Return [X, Y] of the center of cell containing provided text 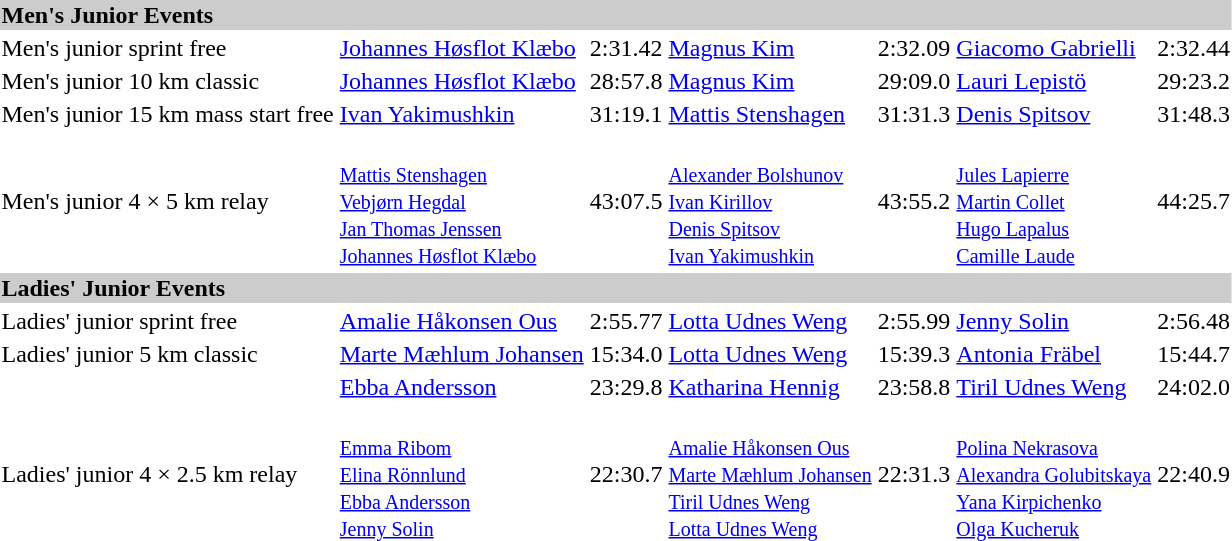
Men's junior 15 km mass start free [168, 114]
Jules LapierreMartin ColletHugo LapalusCamille Laude [1054, 201]
Ladies' Junior Events [616, 288]
44:25.7 [1194, 201]
31:31.3 [914, 114]
Marte Mæhlum Johansen [462, 354]
2:55.99 [914, 321]
24:02.0 [1194, 387]
Ebba Andersson [462, 387]
Men's junior 4 × 5 km relay [168, 201]
15:34.0 [626, 354]
29:09.0 [914, 81]
Mattis Stenshagen [770, 114]
2:55.77 [626, 321]
29:23.2 [1194, 81]
Mattis StenshagenVebjørn HegdalJan Thomas JenssenJohannes Høsflot Klæbo [462, 201]
Ladies' junior 5 km classic [168, 354]
28:57.8 [626, 81]
Lauri Lepistö [1054, 81]
23:58.8 [914, 387]
Denis Spitsov [1054, 114]
Tiril Udnes Weng [1054, 387]
43:07.5 [626, 201]
Katharina Hennig [770, 387]
Alexander BolshunovIvan KirillovDenis SpitsovIvan Yakimushkin [770, 201]
2:32.09 [914, 48]
23:29.8 [626, 387]
Antonia Fräbel [1054, 354]
Men's junior sprint free [168, 48]
31:19.1 [626, 114]
2:56.48 [1194, 321]
Ladies' junior sprint free [168, 321]
Jenny Solin [1054, 321]
31:48.3 [1194, 114]
2:32.44 [1194, 48]
43:55.2 [914, 201]
15:39.3 [914, 354]
2:31.42 [626, 48]
Giacomo Gabrielli [1054, 48]
Amalie Håkonsen Ous [462, 321]
Ivan Yakimushkin [462, 114]
Men's junior 10 km classic [168, 81]
Men's Junior Events [616, 15]
15:44.7 [1194, 354]
